Locate the cell with the specified text and output its (x, y) center coordinate. 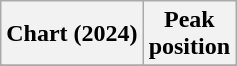
Peakposition (189, 34)
Chart (2024) (72, 34)
